Return (x, y) of the center of cell containing provided text 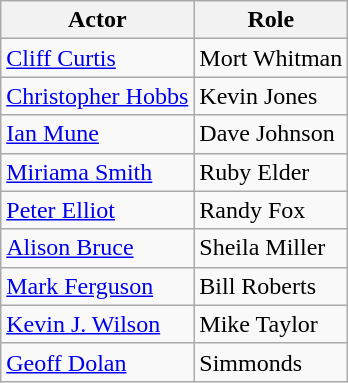
Randy Fox (271, 210)
Mark Ferguson (98, 286)
Mike Taylor (271, 324)
Peter Elliot (98, 210)
Alison Bruce (98, 248)
Mort Whitman (271, 58)
Actor (98, 20)
Miriama Smith (98, 172)
Kevin J. Wilson (98, 324)
Ruby Elder (271, 172)
Cliff Curtis (98, 58)
Role (271, 20)
Geoff Dolan (98, 362)
Kevin Jones (271, 96)
Bill Roberts (271, 286)
Sheila Miller (271, 248)
Christopher Hobbs (98, 96)
Simmonds (271, 362)
Ian Mune (98, 134)
Dave Johnson (271, 134)
